Scan for the cell matching the given text and deliver its (x, y) coordinate at center. 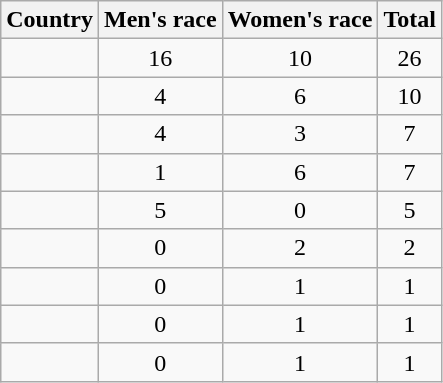
Men's race (160, 20)
Women's race (300, 20)
26 (410, 58)
Total (410, 20)
3 (300, 134)
16 (160, 58)
Country (50, 20)
